Detect which cell encompasses the target text, then output its [x, y] center coordinate. 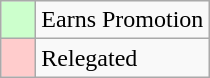
Relegated [122, 58]
Earns Promotion [122, 20]
